Scan for the cell matching the given text and deliver its [X, Y] coordinate at center. 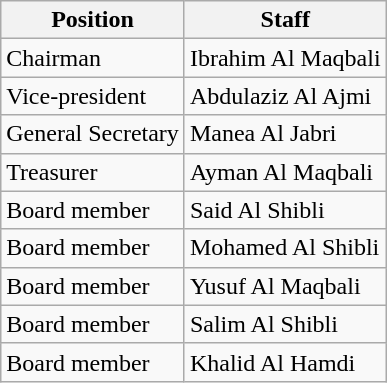
Staff [285, 20]
Salim Al Shibli [285, 324]
General Secretary [93, 134]
Abdulaziz Al Ajmi [285, 96]
Ayman Al Maqbali [285, 172]
Chairman [93, 58]
Said Al Shibli‬⁩ [285, 210]
Vice-president [93, 96]
Khalid Al Hamdi [285, 362]
Treasurer [93, 172]
Mohamed Al Shibli [285, 248]
Manea Al Jabri [285, 134]
Yusuf Al Maqbali [285, 286]
Ibrahim Al Maqbali [285, 58]
Position [93, 20]
